Scan for the cell matching the given text and deliver its [X, Y] coordinate at center. 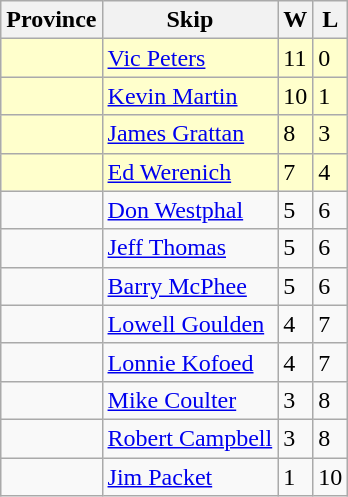
Kevin Martin [190, 96]
Skip [190, 20]
Robert Campbell [190, 438]
0 [330, 58]
11 [296, 58]
Jeff Thomas [190, 248]
W [296, 20]
Ed Werenich [190, 172]
Don Westphal [190, 210]
Lonnie Kofoed [190, 362]
L [330, 20]
Province [52, 20]
Barry McPhee [190, 286]
Jim Packet [190, 477]
Mike Coulter [190, 400]
James Grattan [190, 134]
Vic Peters [190, 58]
Lowell Goulden [190, 324]
